Return the [X, Y] coordinate for the center point of the cell that contains the specified text.  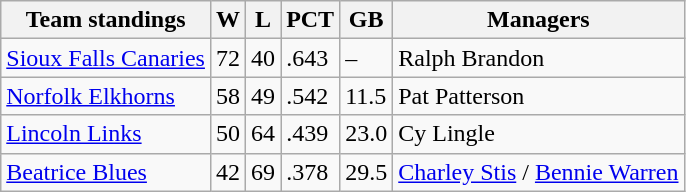
29.5 [366, 172]
Sioux Falls Canaries [106, 58]
40 [264, 58]
.542 [310, 96]
Team standings [106, 20]
– [366, 58]
Ralph Brandon [538, 58]
Pat Patterson [538, 96]
11.5 [366, 96]
Norfolk Elkhorns [106, 96]
58 [228, 96]
W [228, 20]
.643 [310, 58]
Managers [538, 20]
64 [264, 134]
Lincoln Links [106, 134]
69 [264, 172]
49 [264, 96]
72 [228, 58]
L [264, 20]
Charley Stis / Bennie Warren [538, 172]
PCT [310, 20]
Beatrice Blues [106, 172]
42 [228, 172]
.439 [310, 134]
50 [228, 134]
23.0 [366, 134]
.378 [310, 172]
GB [366, 20]
Cy Lingle [538, 134]
